Return the [X, Y] coordinate for the center point of the cell that contains the specified text.  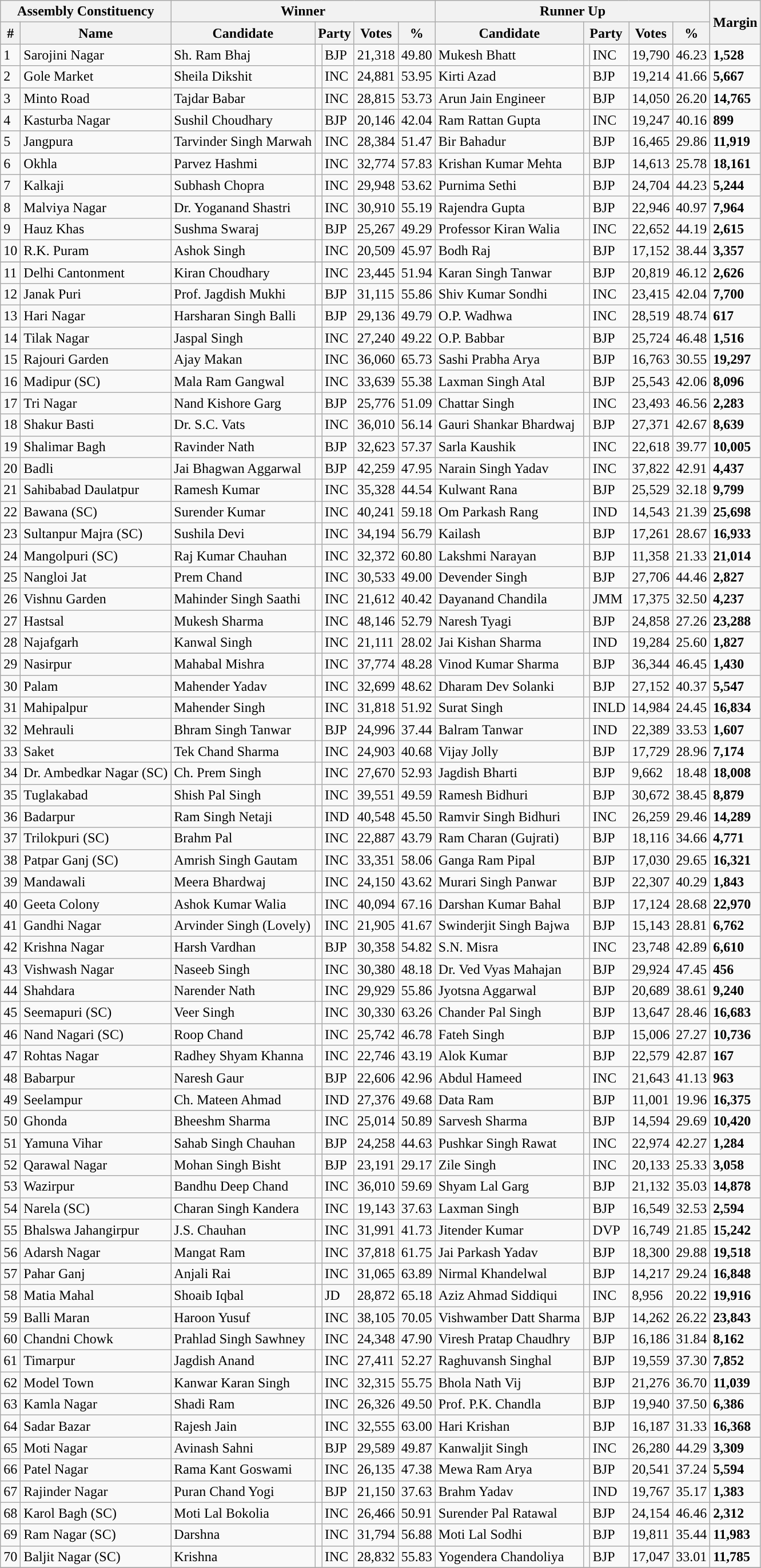
Jagdish Bharti [509, 773]
Mahender Yadav [243, 686]
16,848 [735, 1273]
34 [10, 773]
8 [10, 207]
29.86 [692, 142]
Baljit Nagar (SC) [96, 1557]
51.94 [416, 273]
Badli [96, 468]
37.44 [416, 730]
26,280 [651, 1448]
25.78 [692, 164]
O.P. Babbar [509, 338]
10,005 [735, 447]
22,579 [651, 1056]
Seelampur [96, 1100]
63.89 [416, 1273]
42.89 [692, 947]
63.26 [416, 1013]
38 [10, 860]
Subhash Chopra [243, 185]
46.48 [692, 338]
Balram Tanwar [509, 730]
14 [10, 338]
Kalkaji [96, 185]
21,905 [376, 925]
Nasirpur [96, 664]
68 [10, 1513]
27,376 [376, 1100]
Hauz Khas [96, 229]
Krishna [243, 1557]
36,060 [376, 360]
Jagdish Anand [243, 1361]
Jai Kishan Sharma [509, 643]
4,771 [735, 838]
47 [10, 1056]
42 [10, 947]
57.83 [416, 164]
Chander Pal Singh [509, 1013]
9,799 [735, 490]
7,964 [735, 207]
29,929 [376, 991]
49.50 [416, 1404]
67.16 [416, 904]
21,014 [735, 555]
58 [10, 1295]
21.85 [692, 1230]
46.12 [692, 273]
Dr. Ved Vyas Mahajan [509, 969]
899 [735, 120]
26.22 [692, 1317]
14,543 [651, 512]
Tri Nagar [96, 403]
Vishwamber Datt Sharma [509, 1317]
29,948 [376, 185]
22,946 [651, 207]
Mukesh Sharma [243, 620]
31,065 [376, 1273]
35.44 [692, 1535]
26,259 [651, 817]
16,749 [651, 1230]
1,528 [735, 55]
40 [10, 904]
30,358 [376, 947]
7 [10, 185]
Ravinder Nath [243, 447]
Tilak Nagar [96, 338]
Mandawali [96, 882]
Haroon Yusuf [243, 1317]
28.02 [416, 643]
46.46 [692, 1513]
51 [10, 1143]
Viresh Pratap Chaudhry [509, 1339]
16,549 [651, 1208]
23,445 [376, 273]
14,594 [651, 1121]
Purnima Sethi [509, 185]
8,639 [735, 425]
70.05 [416, 1317]
Tarvinder Singh Marwah [243, 142]
15,242 [735, 1230]
18,008 [735, 773]
22,970 [735, 904]
Shiv Kumar Sondhi [509, 295]
21,318 [376, 55]
Sarvesh Sharma [509, 1121]
28.67 [692, 534]
17 [10, 403]
27.27 [692, 1034]
Nangloi Jat [96, 577]
25,724 [651, 338]
32,699 [376, 686]
Kiran Choudhary [243, 273]
Margin [735, 22]
Mangat Ram [243, 1252]
31.84 [692, 1339]
19,247 [651, 120]
20,689 [651, 991]
Gandhi Nagar [96, 925]
13,647 [651, 1013]
Dr. Ambedkar Nagar (SC) [96, 773]
Runner Up [572, 11]
O.P. Wadhwa [509, 316]
30 [10, 686]
33.01 [692, 1557]
Brahm Pal [243, 838]
32,555 [376, 1426]
Dharam Dev Solanki [509, 686]
28,519 [651, 316]
Ram Singh Netaji [243, 817]
31,818 [376, 708]
37 [10, 838]
24,858 [651, 620]
Laxman Singh Atal [509, 381]
47.90 [416, 1339]
Sarojini Nagar [96, 55]
20 [10, 468]
Raj Kumar Chauhan [243, 555]
Om Parkash Rang [509, 512]
16,834 [735, 708]
Model Town [96, 1383]
21,276 [651, 1383]
48 [10, 1078]
4,237 [735, 599]
39.77 [692, 447]
33.53 [692, 730]
24,258 [376, 1143]
12 [10, 295]
6,386 [735, 1404]
Kailash [509, 534]
Rajinder Nagar [96, 1491]
19,559 [651, 1361]
Name [96, 33]
59 [10, 1317]
30,672 [651, 795]
2,594 [735, 1208]
Naresh Tyagi [509, 620]
31,794 [376, 1535]
43.79 [416, 838]
Ramesh Kumar [243, 490]
37.24 [692, 1470]
44.23 [692, 185]
44.29 [692, 1448]
29.24 [692, 1273]
2,615 [735, 229]
Mohan Singh Bisht [243, 1165]
Ajay Makan [243, 360]
1,843 [735, 882]
8,162 [735, 1339]
Sashi Prabha Arya [509, 360]
42.06 [692, 381]
Vijay Jolly [509, 751]
Adarsh Nagar [96, 1252]
Kirti Azad [509, 77]
14,217 [651, 1273]
Jaspal Singh [243, 338]
Dr. Yoganand Shastri [243, 207]
2,283 [735, 403]
38.44 [692, 250]
11 [10, 273]
Data Ram [509, 1100]
44.46 [692, 577]
43 [10, 969]
Aziz Ahmad Siddiqui [509, 1295]
16,321 [735, 860]
59.18 [416, 512]
Rajendra Gupta [509, 207]
Sadar Bazar [96, 1426]
6,762 [735, 925]
Brahm Yadav [509, 1491]
Mukesh Bhatt [509, 55]
14,050 [651, 98]
25,014 [376, 1121]
S.N. Misra [509, 947]
25.60 [692, 643]
69 [10, 1535]
Harsharan Singh Balli [243, 316]
Pushkar Singh Rawat [509, 1143]
3,309 [735, 1448]
21.33 [692, 555]
Kanwaljit Singh [509, 1448]
55.19 [416, 207]
16,763 [651, 360]
14,984 [651, 708]
28,384 [376, 142]
26,135 [376, 1470]
62 [10, 1383]
2 [10, 77]
44.63 [416, 1143]
55.75 [416, 1383]
Assembly Constituency [86, 11]
Karan Singh Tanwar [509, 273]
Shish Pal Singh [243, 795]
Abdul Hameed [509, 1078]
29.46 [692, 817]
11,983 [735, 1535]
65.18 [416, 1295]
Darshna [243, 1535]
21 [10, 490]
51.92 [416, 708]
11,039 [735, 1383]
10 [10, 250]
Amrish Singh Gautam [243, 860]
17,124 [651, 904]
Pahar Ganj [96, 1273]
28,815 [376, 98]
18,116 [651, 838]
20,541 [651, 1470]
38.61 [692, 991]
21,111 [376, 643]
19,767 [651, 1491]
5 [10, 142]
11,001 [651, 1100]
25,776 [376, 403]
Ch. Mateen Ahmad [243, 1100]
42.27 [692, 1143]
29.88 [692, 1252]
Professor Kiran Walia [509, 229]
3,357 [735, 250]
Mewa Ram Arya [509, 1470]
18,161 [735, 164]
Kasturba Nagar [96, 120]
Jyotsna Aggarwal [509, 991]
Anjali Rai [243, 1273]
Vishnu Garden [96, 599]
25,529 [651, 490]
Wazirpur [96, 1187]
Moti Lal Sodhi [509, 1535]
46.56 [692, 403]
Moti Lal Bokolia [243, 1513]
29.65 [692, 860]
21,132 [651, 1187]
Prof. P.K. Chandla [509, 1404]
37.50 [692, 1404]
13 [10, 316]
Surender Kumar [243, 512]
55 [10, 1230]
23,843 [735, 1317]
53.95 [416, 77]
24.45 [692, 708]
14,765 [735, 98]
Puran Chand Yogi [243, 1491]
Vishwash Nagar [96, 969]
32.50 [692, 599]
28.46 [692, 1013]
48.62 [416, 686]
1,430 [735, 664]
Bandhu Deep Chand [243, 1187]
21,643 [651, 1078]
19,811 [651, 1535]
48.18 [416, 969]
Ram Nagar (SC) [96, 1535]
10,736 [735, 1034]
41 [10, 925]
16,186 [651, 1339]
24,996 [376, 730]
24 [10, 555]
52.27 [416, 1361]
41.67 [416, 925]
Kanwal Singh [243, 643]
23,493 [651, 403]
Shalimar Bagh [96, 447]
40.97 [692, 207]
Mahinder Singh Saathi [243, 599]
Delhi Cantonment [96, 273]
23,191 [376, 1165]
Ghonda [96, 1121]
23,415 [651, 295]
14,289 [735, 817]
43.19 [416, 1056]
63 [10, 1404]
24,881 [376, 77]
49.59 [416, 795]
44.54 [416, 490]
40.29 [692, 882]
5,594 [735, 1470]
Bhola Nath Vij [509, 1383]
Matia Mahal [96, 1295]
39,551 [376, 795]
33,639 [376, 381]
Sarla Kaushik [509, 447]
Nirmal Khandelwal [509, 1273]
Hastsal [96, 620]
Surat Singh [509, 708]
28,872 [376, 1295]
57.37 [416, 447]
16,375 [735, 1100]
37,774 [376, 664]
22,974 [651, 1143]
60.80 [416, 555]
Mahender Singh [243, 708]
Sushil Choudhary [243, 120]
1,827 [735, 643]
Raghuvansh Singhal [509, 1361]
49.80 [416, 55]
6,610 [735, 947]
27.26 [692, 620]
32,774 [376, 164]
47.95 [416, 468]
Ram Charan (Gujrati) [509, 838]
30,380 [376, 969]
Laxman Singh [509, 1208]
31.33 [692, 1426]
17,152 [651, 250]
Shahdara [96, 991]
Madipur (SC) [96, 381]
Rohtas Nagar [96, 1056]
9 [10, 229]
Fateh Singh [509, 1034]
8,879 [735, 795]
38,105 [376, 1317]
Radhey Shyam Khanna [243, 1056]
11,785 [735, 1557]
40,548 [376, 817]
19,284 [651, 643]
35.03 [692, 1187]
Ramvir Singh Bidhuri [509, 817]
Rajouri Garden [96, 360]
42,259 [376, 468]
48.28 [416, 664]
Jai Parkash Yadav [509, 1252]
24,348 [376, 1339]
# [10, 33]
Gole Market [96, 77]
20.22 [692, 1295]
1,383 [735, 1491]
17,261 [651, 534]
Patel Nagar [96, 1470]
Prahlad Singh Sawhney [243, 1339]
31 [10, 708]
32,315 [376, 1383]
19,790 [651, 55]
37.30 [692, 1361]
Zile Singh [509, 1165]
22,652 [651, 229]
40.16 [692, 120]
37,822 [651, 468]
Karol Bagh (SC) [96, 1513]
58.06 [416, 860]
46 [10, 1034]
Rama Kant Goswami [243, 1470]
Jitender Kumar [509, 1230]
40.37 [692, 686]
27,706 [651, 577]
20,133 [651, 1165]
50 [10, 1121]
20,819 [651, 273]
Seemapuri (SC) [96, 1013]
10,420 [735, 1121]
61.75 [416, 1252]
Charan Singh Kandera [243, 1208]
29,924 [651, 969]
29.17 [416, 1165]
Naseeb Singh [243, 969]
67 [10, 1491]
9,662 [651, 773]
17,375 [651, 599]
Mahabal Mishra [243, 664]
Shadi Ram [243, 1404]
24,903 [376, 751]
Surender Pal Ratawal [509, 1513]
Vinod Kumar Sharma [509, 664]
28.81 [692, 925]
Ram Rattan Gupta [509, 120]
8,096 [735, 381]
25,267 [376, 229]
Gauri Shankar Bhardwaj [509, 425]
21.39 [692, 512]
Devender Singh [509, 577]
Kamla Nagar [96, 1404]
33 [10, 751]
2,827 [735, 577]
Darshan Kumar Bahal [509, 904]
R.K. Puram [96, 250]
Alok Kumar [509, 1056]
40,094 [376, 904]
Sh. Ram Bhaj [243, 55]
16,368 [735, 1426]
Ashok Kumar Walia [243, 904]
Bhalswa Jahangirpur [96, 1230]
7,852 [735, 1361]
36.70 [692, 1383]
8,956 [651, 1295]
Roop Chand [243, 1034]
Parvez Hashmi [243, 164]
Najafgarh [96, 643]
23,288 [735, 620]
14,613 [651, 164]
27 [10, 620]
29,589 [376, 1448]
31,991 [376, 1230]
Sultanpur Majra (SC) [96, 534]
27,411 [376, 1361]
Sheila Dikshit [243, 77]
50.91 [416, 1513]
Dayanand Chandila [509, 599]
24,154 [651, 1513]
Krishan Kumar Mehta [509, 164]
Mangolpuri (SC) [96, 555]
16 [10, 381]
22,389 [651, 730]
27,670 [376, 773]
456 [735, 969]
Sahab Singh Chauhan [243, 1143]
Veer Singh [243, 1013]
Jangpura [96, 142]
22 [10, 512]
14,878 [735, 1187]
44.19 [692, 229]
15,006 [651, 1034]
56.79 [416, 534]
25,698 [735, 512]
21,612 [376, 599]
44 [10, 991]
Nand Nagari (SC) [96, 1034]
25,543 [651, 381]
Timarpur [96, 1361]
45 [10, 1013]
4 [10, 120]
Malviya Nagar [96, 207]
41.73 [416, 1230]
43.62 [416, 882]
21,150 [376, 1491]
Babarpur [96, 1078]
15,143 [651, 925]
47.45 [692, 969]
Prem Chand [243, 577]
63.00 [416, 1426]
26,466 [376, 1513]
Naresh Gaur [243, 1078]
Chandni Chowk [96, 1339]
Jai Bhagwan Aggarwal [243, 468]
Arvinder Singh (Lovely) [243, 925]
51.09 [416, 403]
25,742 [376, 1034]
46.45 [692, 664]
55.38 [416, 381]
22,746 [376, 1056]
Bawana (SC) [96, 512]
Janak Puri [96, 295]
65.73 [416, 360]
35.17 [692, 1491]
26 [10, 599]
Krishna Nagar [96, 947]
46.78 [416, 1034]
33,351 [376, 860]
1,284 [735, 1143]
Swinderjit Singh Bajwa [509, 925]
51.47 [416, 142]
49.68 [416, 1100]
22,618 [651, 447]
57 [10, 1273]
48,146 [376, 620]
5,667 [735, 77]
1,607 [735, 730]
3 [10, 98]
23,748 [651, 947]
55.83 [416, 1557]
17,047 [651, 1557]
Balli Maran [96, 1317]
19,214 [651, 77]
35 [10, 795]
50.89 [416, 1121]
49.79 [416, 316]
52.79 [416, 620]
32.18 [692, 490]
54 [10, 1208]
65 [10, 1448]
66 [10, 1470]
53.62 [416, 185]
47.38 [416, 1470]
56 [10, 1252]
Arun Jain Engineer [509, 98]
34.66 [692, 838]
18,300 [651, 1252]
19,143 [376, 1208]
Mehrauli [96, 730]
42.87 [692, 1056]
32 [10, 730]
Murari Singh Panwar [509, 882]
25.33 [692, 1165]
Sushila Devi [243, 534]
JMM [609, 599]
Chattar Singh [509, 403]
15 [10, 360]
Mala Ram Gangwal [243, 381]
Winner [303, 11]
35,328 [376, 490]
22,307 [651, 882]
26.20 [692, 98]
32.53 [692, 1208]
32,372 [376, 555]
49.00 [416, 577]
2,312 [735, 1513]
17,030 [651, 860]
Ramesh Bidhuri [509, 795]
DVP [609, 1230]
JD [337, 1295]
Mahipalpur [96, 708]
49.29 [416, 229]
Narender Nath [243, 991]
16,933 [735, 534]
Saket [96, 751]
INLD [609, 708]
34,194 [376, 534]
23 [10, 534]
Sahibabad Daulatpur [96, 490]
Qarawal Nagar [96, 1165]
Rajesh Jain [243, 1426]
28,832 [376, 1557]
27,371 [651, 425]
Nand Kishore Garg [243, 403]
17,729 [651, 751]
Kulwant Rana [509, 490]
30,910 [376, 207]
1 [10, 55]
Palam [96, 686]
29,136 [376, 316]
22,887 [376, 838]
20,146 [376, 120]
45.97 [416, 250]
14,262 [651, 1317]
Meera Bhardwaj [243, 882]
39 [10, 882]
Okhla [96, 164]
Prof. Jagdish Mukhi [243, 295]
41.66 [692, 77]
20,509 [376, 250]
38.45 [692, 795]
30,330 [376, 1013]
Narain Singh Yadav [509, 468]
42.67 [692, 425]
29 [10, 664]
48.74 [692, 316]
2,626 [735, 273]
19 [10, 447]
Minto Road [96, 98]
42.96 [416, 1078]
19.96 [692, 1100]
Yogendera Chandoliya [509, 1557]
617 [735, 316]
52.93 [416, 773]
7,700 [735, 295]
16,683 [735, 1013]
24,150 [376, 882]
11,358 [651, 555]
7,174 [735, 751]
46.23 [692, 55]
26,326 [376, 1404]
6 [10, 164]
Shakur Basti [96, 425]
56.88 [416, 1535]
Tajdar Babar [243, 98]
27,152 [651, 686]
18 [10, 425]
Lakshmi Narayan [509, 555]
Tuglakabad [96, 795]
30.55 [692, 360]
Geeta Colony [96, 904]
56.14 [416, 425]
18.48 [692, 773]
16,187 [651, 1426]
64 [10, 1426]
53 [10, 1187]
Moti Nagar [96, 1448]
Yamuna Vihar [96, 1143]
28.68 [692, 904]
Bodh Raj [509, 250]
31,115 [376, 295]
Shyam Lal Garg [509, 1187]
Sushma Swaraj [243, 229]
1,516 [735, 338]
19,297 [735, 360]
40.68 [416, 751]
30,533 [376, 577]
52 [10, 1165]
40,241 [376, 512]
59.69 [416, 1187]
32,623 [376, 447]
36,344 [651, 664]
70 [10, 1557]
Dr. S.C. Vats [243, 425]
5,547 [735, 686]
60 [10, 1339]
61 [10, 1361]
Ashok Singh [243, 250]
Narela (SC) [96, 1208]
19,940 [651, 1404]
25 [10, 577]
24,704 [651, 185]
963 [735, 1078]
Shoaib Iqbal [243, 1295]
Bir Bahadur [509, 142]
19,916 [735, 1295]
9,240 [735, 991]
Tek Chand Sharma [243, 751]
27,240 [376, 338]
29.69 [692, 1121]
Avinash Sahni [243, 1448]
28 [10, 643]
Ganga Ram Pipal [509, 860]
16,465 [651, 142]
22,606 [376, 1078]
28.96 [692, 751]
45.50 [416, 817]
11,919 [735, 142]
Ch. Prem Singh [243, 773]
Patpar Ganj (SC) [96, 860]
53.73 [416, 98]
40.42 [416, 599]
49.22 [416, 338]
3,058 [735, 1165]
19,518 [735, 1252]
Kanwar Karan Singh [243, 1383]
Harsh Vardhan [243, 947]
Bhram Singh Tanwar [243, 730]
49.87 [416, 1448]
J.S. Chauhan [243, 1230]
4,437 [735, 468]
Badarpur [96, 817]
37,818 [376, 1252]
Hari Krishan [509, 1426]
42.91 [692, 468]
41.13 [692, 1078]
54.82 [416, 947]
36 [10, 817]
Bheeshm Sharma [243, 1121]
Trilokpuri (SC) [96, 838]
167 [735, 1056]
Hari Nagar [96, 316]
5,244 [735, 185]
49 [10, 1100]
